Return [x, y] of the center of cell containing provided text 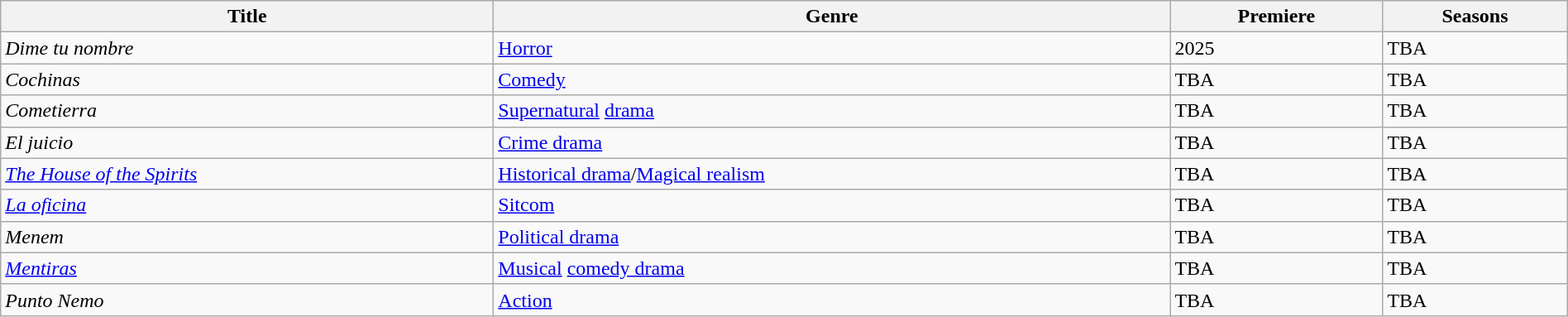
Dime tu nombre [247, 48]
Historical drama/Magical realism [832, 174]
Premiere [1277, 17]
2025 [1277, 48]
La oficina [247, 205]
Action [832, 300]
Mentiras [247, 268]
Menem [247, 237]
Seasons [1475, 17]
Comedy [832, 79]
Genre [832, 17]
Cochinas [247, 79]
Title [247, 17]
Horror [832, 48]
Crime drama [832, 142]
Sitcom [832, 205]
Punto Nemo [247, 300]
Cometierra [247, 111]
Musical comedy drama [832, 268]
Political drama [832, 237]
Supernatural drama [832, 111]
The House of the Spirits [247, 174]
El juicio [247, 142]
